Locate the cell with the specified text and output its [x, y] center coordinate. 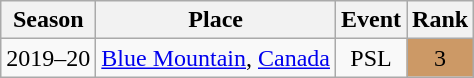
3 [440, 58]
Place [216, 20]
Event [372, 20]
Blue Mountain, Canada [216, 58]
PSL [372, 58]
2019–20 [48, 58]
Rank [440, 20]
Season [48, 20]
